Find where the given text appears and provide that cell's center as [X, Y] coordinate. 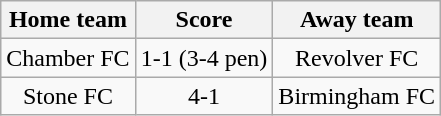
1-1 (3-4 pen) [204, 58]
Revolver FC [357, 58]
Chamber FC [68, 58]
Stone FC [68, 96]
Score [204, 20]
Away team [357, 20]
Birmingham FC [357, 96]
Home team [68, 20]
4-1 [204, 96]
